Return the [X, Y] coordinate for the center point of the cell that contains the specified text.  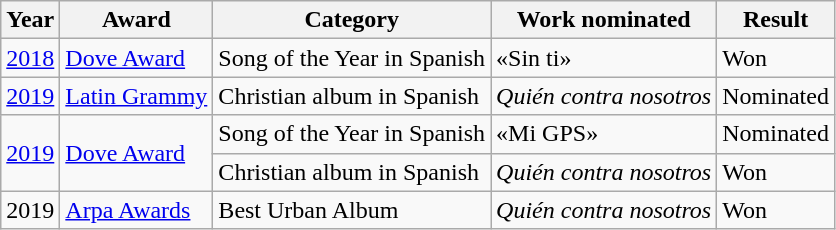
Award [136, 20]
Year [30, 20]
2018 [30, 58]
«Mi GPS» [604, 134]
Category [352, 20]
Result [776, 20]
Work nominated [604, 20]
Best Urban Album [352, 210]
Arpa Awards [136, 210]
«Sin ti» [604, 58]
Latin Grammy [136, 96]
